Pinpoint the cell where the given text exists, returning its [x, y] midpoint coordinate. 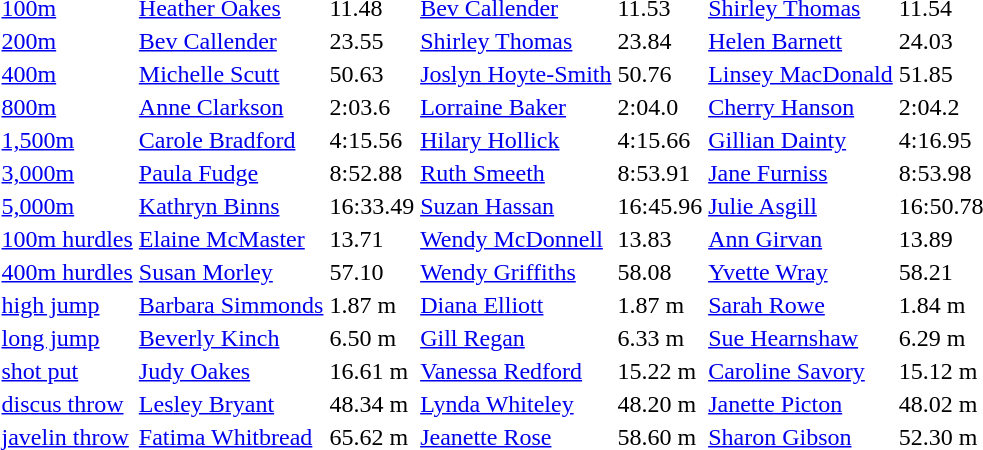
100m hurdles [67, 239]
57.10 [372, 272]
Susan Morley [231, 272]
Ann Girvan [801, 239]
Ruth Smeeth [516, 173]
23.55 [372, 41]
Carole Bradford [231, 140]
58.08 [660, 272]
Lorraine Baker [516, 107]
Gillian Dainty [801, 140]
Judy Oakes [231, 371]
Kathryn Binns [231, 206]
50.76 [660, 74]
Barbara Simmonds [231, 305]
Janette Picton [801, 404]
16.61 m [372, 371]
4:15.66 [660, 140]
3,000m [67, 173]
Hilary Hollick [516, 140]
Sue Hearnshaw [801, 338]
13.83 [660, 239]
Helen Barnett [801, 41]
long jump [67, 338]
1,500m [67, 140]
6.33 m [660, 338]
200m [67, 41]
Paula Fudge [231, 173]
Caroline Savory [801, 371]
Diana Elliott [516, 305]
Michelle Scutt [231, 74]
Sarah Rowe [801, 305]
2:04.0 [660, 107]
Yvette Wray [801, 272]
48.20 m [660, 404]
8:53.91 [660, 173]
23.84 [660, 41]
Cherry Hanson [801, 107]
Beverly Kinch [231, 338]
Elaine McMaster [231, 239]
13.71 [372, 239]
800m [67, 107]
Bev Callender [231, 41]
Anne Clarkson [231, 107]
2:03.6 [372, 107]
Wendy McDonnell [516, 239]
48.34 m [372, 404]
Lynda Whiteley [516, 404]
Joslyn Hoyte-Smith [516, 74]
Shirley Thomas [516, 41]
6.50 m [372, 338]
4:15.56 [372, 140]
Linsey MacDonald [801, 74]
Wendy Griffiths [516, 272]
Suzan Hassan [516, 206]
Jane Furniss [801, 173]
50.63 [372, 74]
Julie Asgill [801, 206]
discus throw [67, 404]
15.22 m [660, 371]
16:33.49 [372, 206]
400m hurdles [67, 272]
Vanessa Redford [516, 371]
400m [67, 74]
5,000m [67, 206]
8:52.88 [372, 173]
Lesley Bryant [231, 404]
shot put [67, 371]
Gill Regan [516, 338]
high jump [67, 305]
16:45.96 [660, 206]
